Find where the given text appears and provide that cell's center as (X, Y) coordinate. 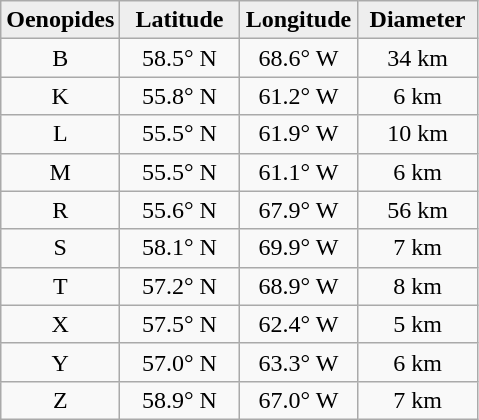
B (60, 58)
Y (60, 362)
56 km (418, 210)
67.0° W (298, 400)
T (60, 286)
10 km (418, 134)
Latitude (180, 20)
58.5° N (180, 58)
R (60, 210)
67.9° W (298, 210)
55.8° N (180, 96)
58.9° N (180, 400)
M (60, 172)
61.9° W (298, 134)
K (60, 96)
68.9° W (298, 286)
63.3° W (298, 362)
S (60, 248)
L (60, 134)
57.0° N (180, 362)
Z (60, 400)
68.6° W (298, 58)
69.9° W (298, 248)
34 km (418, 58)
Diameter (418, 20)
5 km (418, 324)
Longitude (298, 20)
8 km (418, 286)
57.2° N (180, 286)
61.2° W (298, 96)
55.6° N (180, 210)
58.1° N (180, 248)
Oenopides (60, 20)
57.5° N (180, 324)
X (60, 324)
61.1° W (298, 172)
62.4° W (298, 324)
